Search for the cell housing the specified text and yield its (X, Y) center coordinate. 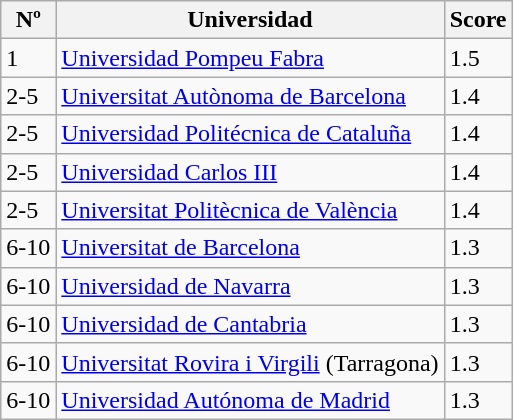
Universitat Autònoma de Barcelona (250, 96)
Universidad Autónoma de Madrid (250, 400)
Universidad Carlos III (250, 172)
Universidad de Cantabria (250, 324)
Universitat de Barcelona (250, 248)
Universidad (250, 20)
Universitat Rovira i Virgili (Tarragona) (250, 362)
Nº (28, 20)
Universidad de Navarra (250, 286)
Score (478, 20)
Universidad Politécnica de Cataluña (250, 134)
1 (28, 58)
Universitat Politècnica de València (250, 210)
Universidad Pompeu Fabra (250, 58)
1.5 (478, 58)
